Provide the (X, Y) coordinate of the cell's center where the given text is located.  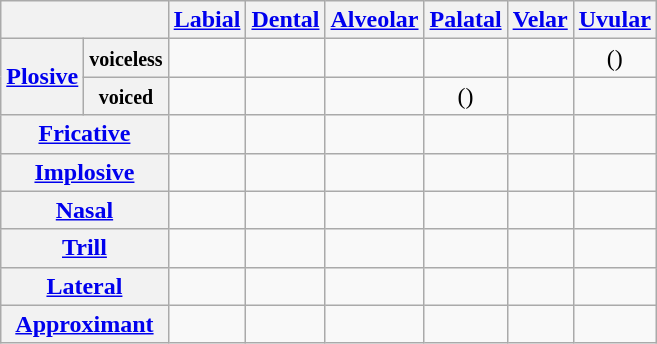
Lateral (84, 286)
voiceless (126, 58)
Dental (286, 20)
Alveolar (374, 20)
voiced (126, 96)
Labial (207, 20)
Fricative (84, 134)
Velar (540, 20)
Palatal (466, 20)
Nasal (84, 210)
Implosive (84, 172)
Approximant (84, 324)
Plosive (42, 77)
Uvular (614, 20)
Trill (84, 248)
